Provide the [x, y] coordinate of the cell's center where the given text is located.  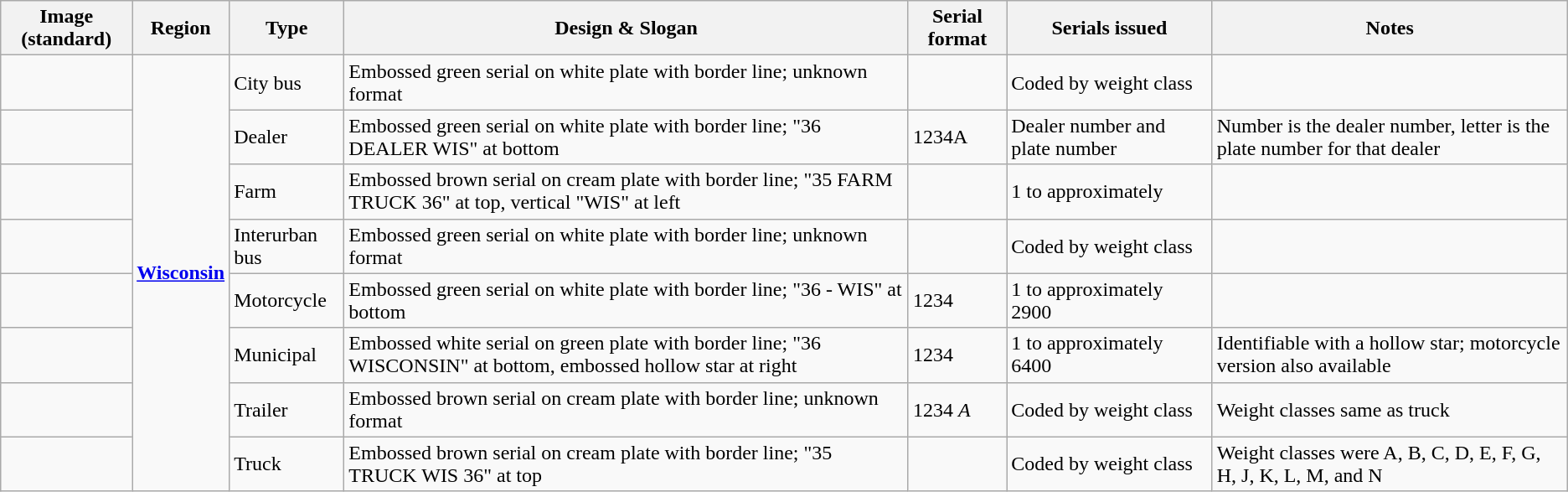
Serials issued [1109, 28]
Embossed brown serial on cream plate with border line; "35 TRUCK WIS 36" at top [627, 464]
Weight classes same as truck [1390, 409]
Wisconsin [181, 273]
Weight classes were A, B, C, D, E, F, G, H, J, K, L, M, and N [1390, 464]
Interurban bus [286, 246]
Trailer [286, 409]
Embossed green serial on white plate with border line; "36 - WIS" at bottom [627, 300]
Farm [286, 191]
Type [286, 28]
Dealer number and plate number [1109, 137]
Notes [1390, 28]
Embossed white serial on green plate with border line; "36 WISCONSIN" at bottom, embossed hollow star at right [627, 355]
Region [181, 28]
Truck [286, 464]
City bus [286, 82]
Serial format [957, 28]
Municipal [286, 355]
Design & Slogan [627, 28]
1234 A [957, 409]
Identifiable with a hollow star; motorcycle version also available [1390, 355]
1 to approximately 6400 [1109, 355]
Dealer [286, 137]
1 to approximately [1109, 191]
Embossed brown serial on cream plate with border line; "35 FARM TRUCK 36" at top, vertical "WIS" at left [627, 191]
1234A [957, 137]
Number is the dealer number, letter is the plate number for that dealer [1390, 137]
Image (standard) [67, 28]
Motorcycle [286, 300]
Embossed brown serial on cream plate with border line; unknown format [627, 409]
1 to approximately 2900 [1109, 300]
Embossed green serial on white plate with border line; "36 DEALER WIS" at bottom [627, 137]
